Output the [x, y] coordinate of the center of the cell containing the given text.  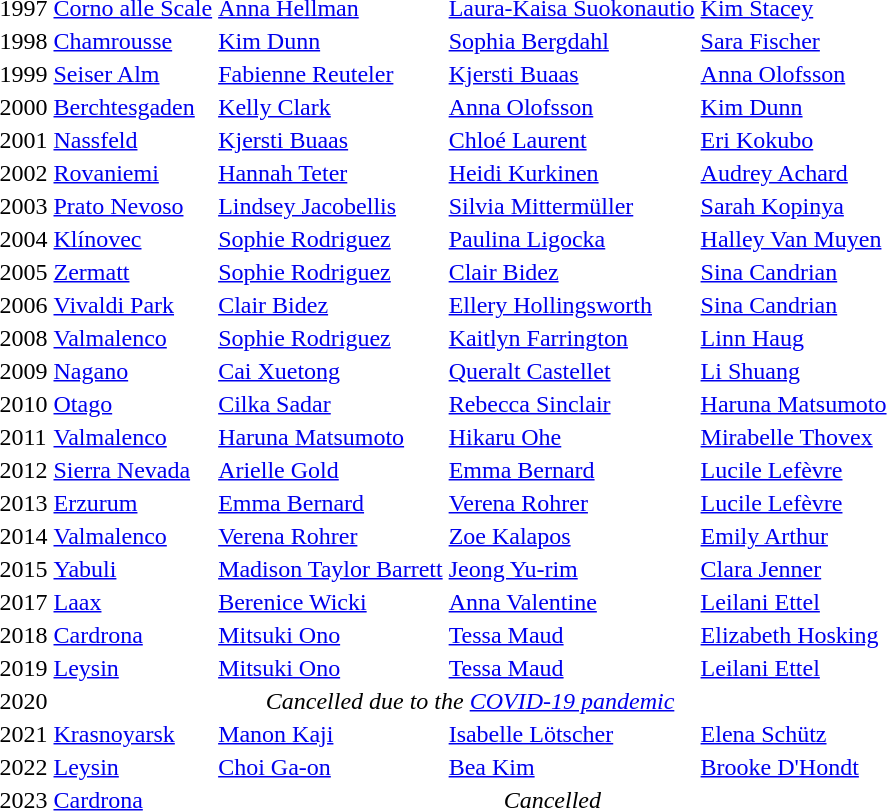
Cilka Sadar [331, 404]
Hikaru Ohe [572, 437]
Cai Xuetong [331, 371]
Silvia Mittermüller [572, 206]
Otago [133, 404]
Hannah Teter [331, 173]
Cardrona [133, 635]
Yabuli [133, 569]
Anna Olofsson [572, 107]
Lindsey Jacobellis [331, 206]
Rebecca Sinclair [572, 404]
Anna Valentine [572, 602]
Isabelle Lötscher [572, 734]
Klínovec [133, 239]
Chloé Laurent [572, 140]
Laax [133, 602]
Fabienne Reuteler [331, 74]
Berchtesgaden [133, 107]
Kaitlyn Farrington [572, 338]
Erzurum [133, 503]
Nagano [133, 371]
Seiser Alm [133, 74]
Sophia Bergdahl [572, 41]
Zoe Kalapos [572, 536]
Arielle Gold [331, 470]
Vivaldi Park [133, 305]
Chamrousse [133, 41]
Ellery Hollingsworth [572, 305]
Paulina Ligocka [572, 239]
Zermatt [133, 272]
Jeong Yu-rim [572, 569]
Sierra Nevada [133, 470]
Kim Dunn [331, 41]
Choi Ga-on [331, 767]
Heidi Kurkinen [572, 173]
Prato Nevoso [133, 206]
Queralt Castellet [572, 371]
Bea Kim [572, 767]
Manon Kaji [331, 734]
Berenice Wicki [331, 602]
Rovaniemi [133, 173]
Nassfeld [133, 140]
Haruna Matsumoto [331, 437]
Madison Taylor Barrett [331, 569]
Kelly Clark [331, 107]
Krasnoyarsk [133, 734]
